Provide the (X, Y) coordinate of the cell's center where the given text is located.  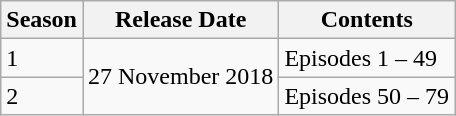
Season (42, 20)
Contents (367, 20)
Release Date (180, 20)
1 (42, 58)
27 November 2018 (180, 77)
2 (42, 96)
Episodes 1 – 49 (367, 58)
Episodes 50 – 79 (367, 96)
